Scan for the cell matching the given text and deliver its [X, Y] coordinate at center. 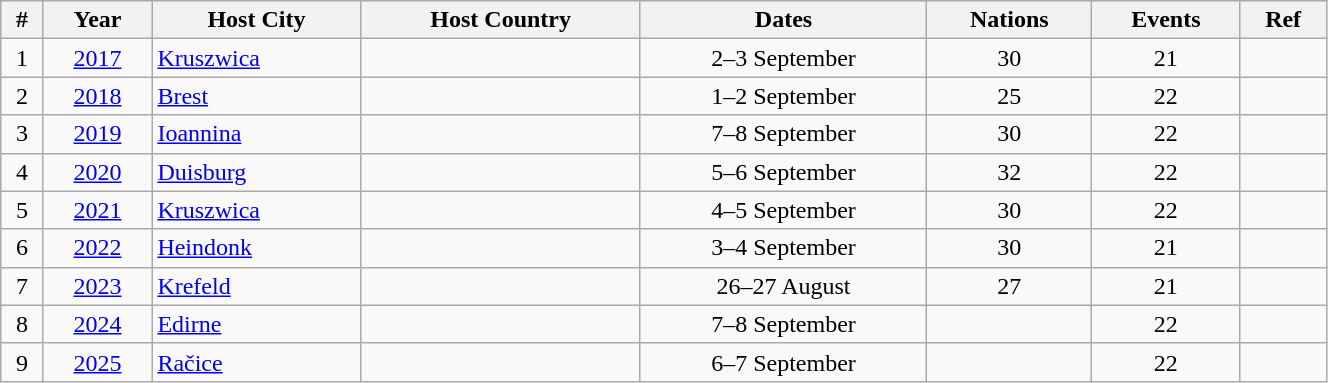
2022 [98, 248]
3 [22, 134]
Nations [1010, 20]
7 [22, 286]
1 [22, 58]
26–27 August [783, 286]
32 [1010, 172]
3–4 September [783, 248]
Edirne [256, 324]
Račice [256, 362]
Ref [1284, 20]
9 [22, 362]
2023 [98, 286]
# [22, 20]
25 [1010, 96]
Brest [256, 96]
2025 [98, 362]
8 [22, 324]
Dates [783, 20]
2021 [98, 210]
2020 [98, 172]
6–7 September [783, 362]
6 [22, 248]
Host City [256, 20]
2 [22, 96]
2024 [98, 324]
2017 [98, 58]
2–3 September [783, 58]
Duisburg [256, 172]
4 [22, 172]
Year [98, 20]
Ioannina [256, 134]
5–6 September [783, 172]
5 [22, 210]
Heindonk [256, 248]
Events [1166, 20]
27 [1010, 286]
4–5 September [783, 210]
Host Country [500, 20]
Krefeld [256, 286]
2018 [98, 96]
1–2 September [783, 96]
2019 [98, 134]
